Determine the (x, y) coordinate at the center of the cell enclosing the given text.  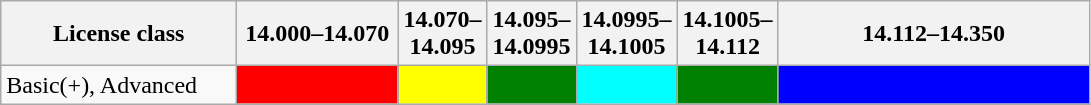
14.070–14.095 (442, 34)
Basic(+), Advanced (119, 85)
License class (119, 34)
14.095–14.0995 (532, 34)
14.000–14.070 (318, 34)
14.1005–14.112 (728, 34)
14.112–14.350 (934, 34)
14.0995–14.1005 (626, 34)
